Locate the cell with the specified text and output its (X, Y) center coordinate. 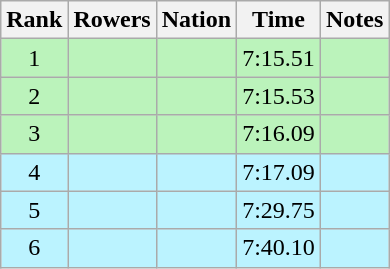
7:29.75 (279, 210)
7:15.53 (279, 96)
2 (34, 96)
7:17.09 (279, 172)
5 (34, 210)
3 (34, 134)
Rank (34, 20)
Time (279, 20)
1 (34, 58)
6 (34, 248)
4 (34, 172)
7:16.09 (279, 134)
Nation (196, 20)
7:15.51 (279, 58)
Notes (354, 20)
7:40.10 (279, 248)
Rowers (112, 20)
